From the cell containing the given text, extract its center point as (X, Y) coordinate. 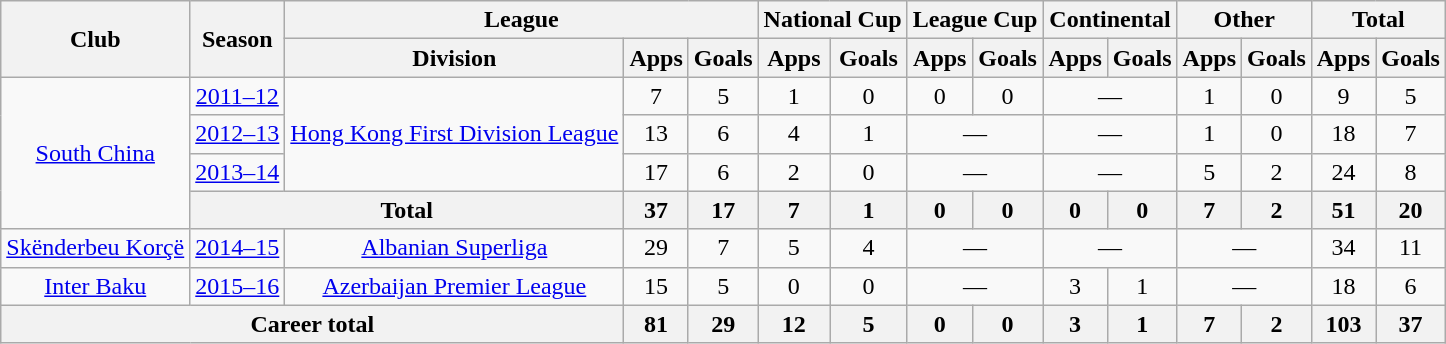
Skënderbeu Korçë (96, 248)
2015–16 (238, 286)
Other (1244, 20)
Albanian Superliga (454, 248)
20 (1411, 210)
Inter Baku (96, 286)
League Cup (975, 20)
51 (1343, 210)
Season (238, 39)
2014–15 (238, 248)
National Cup (832, 20)
2013–14 (238, 172)
12 (794, 324)
8 (1411, 172)
13 (656, 134)
Hong Kong First Division League (454, 134)
11 (1411, 248)
2011–12 (238, 96)
2012–13 (238, 134)
Continental (1110, 20)
34 (1343, 248)
103 (1343, 324)
South China (96, 153)
24 (1343, 172)
League (522, 20)
15 (656, 286)
81 (656, 324)
Azerbaijan Premier League (454, 286)
9 (1343, 96)
Career total (312, 324)
Club (96, 39)
Division (454, 58)
